From the cell containing the given text, extract its center point as [X, Y] coordinate. 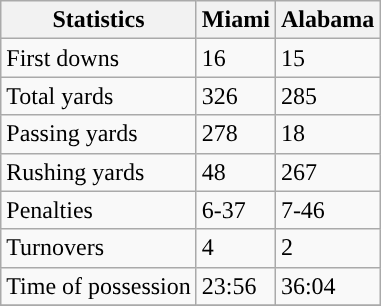
Alabama [327, 20]
23:56 [236, 286]
18 [327, 134]
Turnovers [99, 248]
Miami [236, 20]
15 [327, 58]
2 [327, 248]
285 [327, 96]
4 [236, 248]
Total yards [99, 96]
6-37 [236, 210]
Passing yards [99, 134]
First downs [99, 58]
7-46 [327, 210]
36:04 [327, 286]
16 [236, 58]
326 [236, 96]
Rushing yards [99, 172]
267 [327, 172]
Penalties [99, 210]
Time of possession [99, 286]
278 [236, 134]
48 [236, 172]
Statistics [99, 20]
